Find where the given text appears and provide that cell's center as (x, y) coordinate. 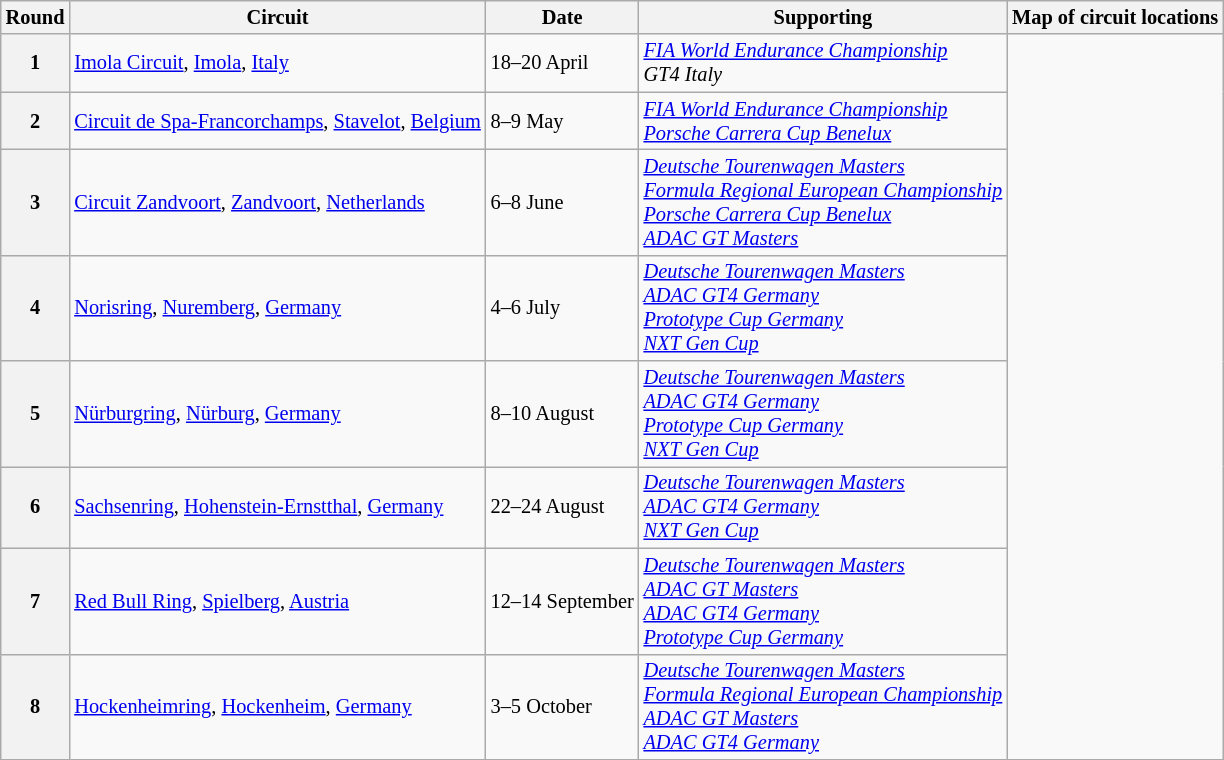
12–14 September (562, 601)
Red Bull Ring, Spielberg, Austria (277, 601)
3–5 October (562, 707)
6 (36, 507)
Deutsche Tourenwagen MastersFormula Regional European ChampionshipADAC GT MastersADAC GT4 Germany (824, 707)
Circuit (277, 17)
1 (36, 63)
FIA World Endurance ChampionshipGT4 Italy (824, 63)
5 (36, 414)
Norisring, Nuremberg, Germany (277, 308)
8–9 May (562, 121)
Hockenheimring, Hockenheim, Germany (277, 707)
8 (36, 707)
Nürburgring, Nürburg, Germany (277, 414)
Round (36, 17)
6–8 June (562, 202)
Deutsche Tourenwagen MastersADAC GT4 GermanyNXT Gen Cup (824, 507)
Circuit de Spa-Francorchamps, Stavelot, Belgium (277, 121)
Date (562, 17)
4–6 July (562, 308)
4 (36, 308)
Sachsenring, Hohenstein-Ernstthal, Germany (277, 507)
7 (36, 601)
Map of circuit locations (1115, 17)
Deutsche Tourenwagen MastersFormula Regional European ChampionshipPorsche Carrera Cup BeneluxADAC GT Masters (824, 202)
Circuit Zandvoort, Zandvoort, Netherlands (277, 202)
8–10 August (562, 414)
22–24 August (562, 507)
Imola Circuit, Imola, Italy (277, 63)
2 (36, 121)
3 (36, 202)
FIA World Endurance ChampionshipPorsche Carrera Cup Benelux (824, 121)
18–20 April (562, 63)
Supporting (824, 17)
Deutsche Tourenwagen MastersADAC GT MastersADAC GT4 GermanyPrototype Cup Germany (824, 601)
